Scan for the cell matching the given text and deliver its [X, Y] coordinate at center. 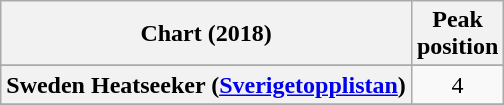
Peakposition [457, 34]
Sweden Heatseeker (Sverigetopplistan) [206, 85]
4 [457, 85]
Chart (2018) [206, 34]
